Capture the cell that displays the provided text and extract its [X, Y] central coordinate. 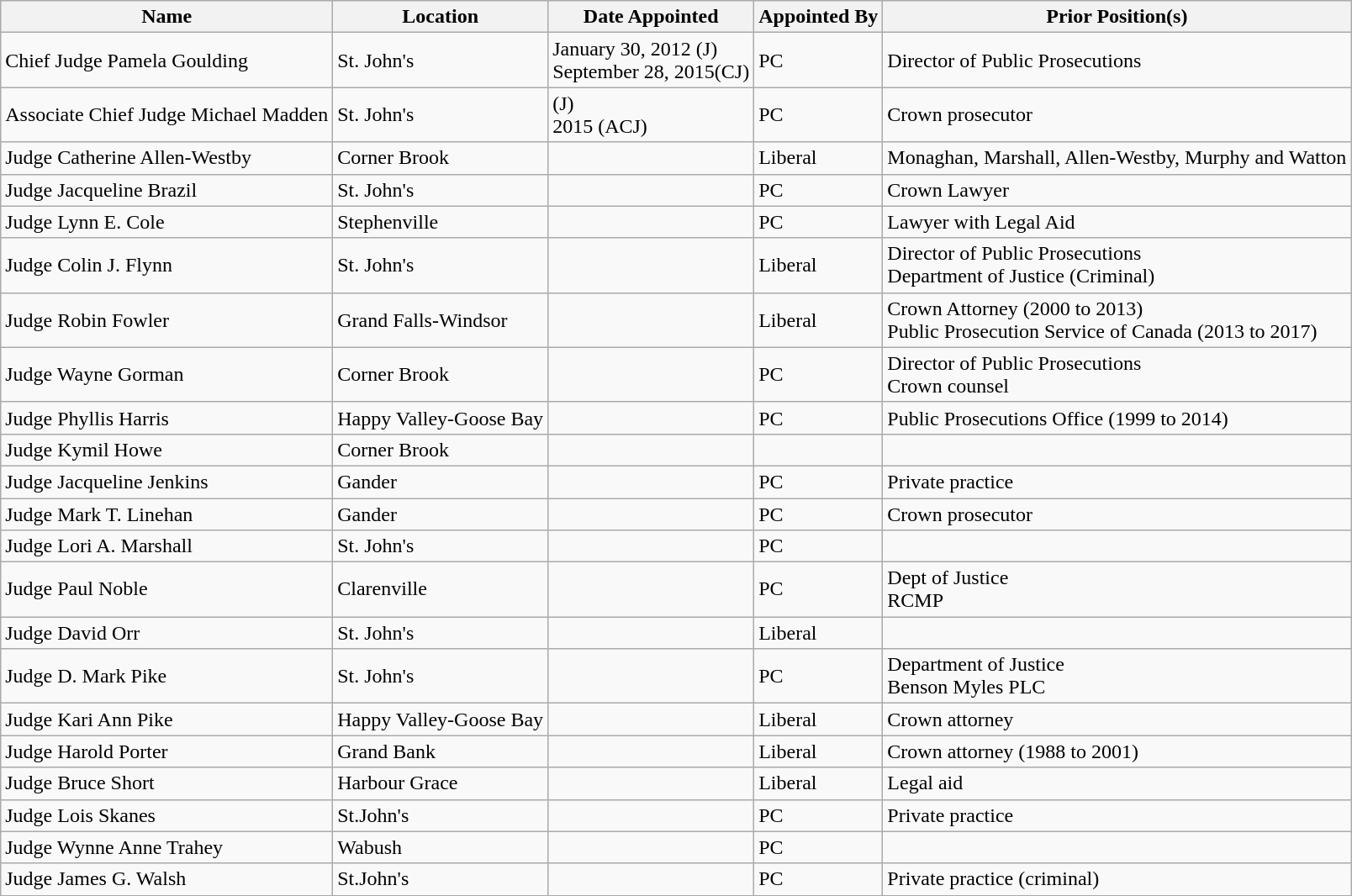
Harbour Grace [441, 783]
Monaghan, Marshall, Allen-Westby, Murphy and Watton [1117, 158]
Judge Kari Ann Pike [166, 719]
Date Appointed [651, 17]
Clarenville [441, 590]
Judge David Orr [166, 633]
Judge Kymil Howe [166, 450]
Grand Bank [441, 751]
Judge Harold Porter [166, 751]
Judge Lois Skanes [166, 815]
Legal aid [1117, 783]
Judge Wynne Anne Trahey [166, 847]
Judge James G. Walsh [166, 879]
Crown Attorney (2000 to 2013)Public Prosecution Service of Canada (2013 to 2017) [1117, 319]
Judge Lynn E. Cole [166, 222]
Judge Catherine Allen-Westby [166, 158]
Stephenville [441, 222]
Crown Lawyer [1117, 190]
Lawyer with Legal Aid [1117, 222]
Dept of Justice RCMP [1117, 590]
Crown attorney (1988 to 2001) [1117, 751]
Chief Judge Pamela Goulding [166, 61]
Grand Falls-Windsor [441, 319]
Judge D. Mark Pike [166, 676]
Judge Lori A. Marshall [166, 546]
Judge Mark T. Linehan [166, 514]
Judge Bruce Short [166, 783]
January 30, 2012 (J) September 28, 2015(CJ) [651, 61]
Associate Chief Judge Michael Madden [166, 114]
Name [166, 17]
(J) 2015 (ACJ) [651, 114]
Judge Jacqueline Jenkins [166, 482]
Judge Jacqueline Brazil [166, 190]
Private practice (criminal) [1117, 879]
Judge Colin J. Flynn [166, 266]
Department of Justice Benson Myles PLC [1117, 676]
Prior Position(s) [1117, 17]
Director of Public Prosecutions [1117, 61]
Director of Public Prosecutions Department of Justice (Criminal) [1117, 266]
Wabush [441, 847]
Director of Public ProsecutionsCrown counsel [1117, 375]
Judge Robin Fowler [166, 319]
Judge Phyllis Harris [166, 418]
Judge Paul Noble [166, 590]
Location [441, 17]
Appointed By [819, 17]
Public Prosecutions Office (1999 to 2014) [1117, 418]
Crown attorney [1117, 719]
Judge Wayne Gorman [166, 375]
